Scan for the cell matching the given text and deliver its [X, Y] coordinate at center. 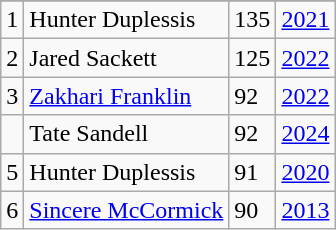
Jared Sackett [126, 58]
Zakhari Franklin [126, 96]
1 [12, 20]
135 [252, 20]
2013 [306, 210]
5 [12, 172]
2021 [306, 20]
2020 [306, 172]
6 [12, 210]
91 [252, 172]
90 [252, 210]
Tate Sandell [126, 134]
2024 [306, 134]
Sincere McCormick [126, 210]
2 [12, 58]
125 [252, 58]
3 [12, 96]
